For the text-containing cell, return its midpoint in (X, Y) coordinate format. 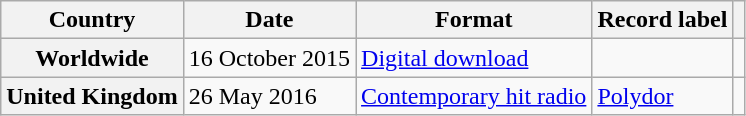
Worldwide (92, 58)
Record label (662, 20)
Format (474, 20)
16 October 2015 (269, 58)
Country (92, 20)
Contemporary hit radio (474, 96)
Date (269, 20)
Digital download (474, 58)
26 May 2016 (269, 96)
Polydor (662, 96)
United Kingdom (92, 96)
